Identify which cell holds the provided text, then report its (x, y) central coordinate. 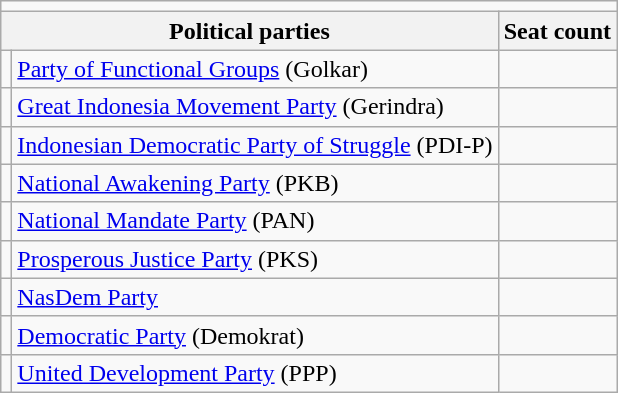
Great Indonesia Movement Party (Gerindra) (255, 107)
NasDem Party (255, 297)
Political parties (250, 31)
Indonesian Democratic Party of Struggle (PDI-P) (255, 145)
National Awakening Party (PKB) (255, 183)
National Mandate Party (PAN) (255, 221)
Democratic Party (Demokrat) (255, 335)
United Development Party (PPP) (255, 373)
Party of Functional Groups (Golkar) (255, 69)
Seat count (557, 31)
Prosperous Justice Party (PKS) (255, 259)
